Detect which cell encompasses the target text, then output its (X, Y) center coordinate. 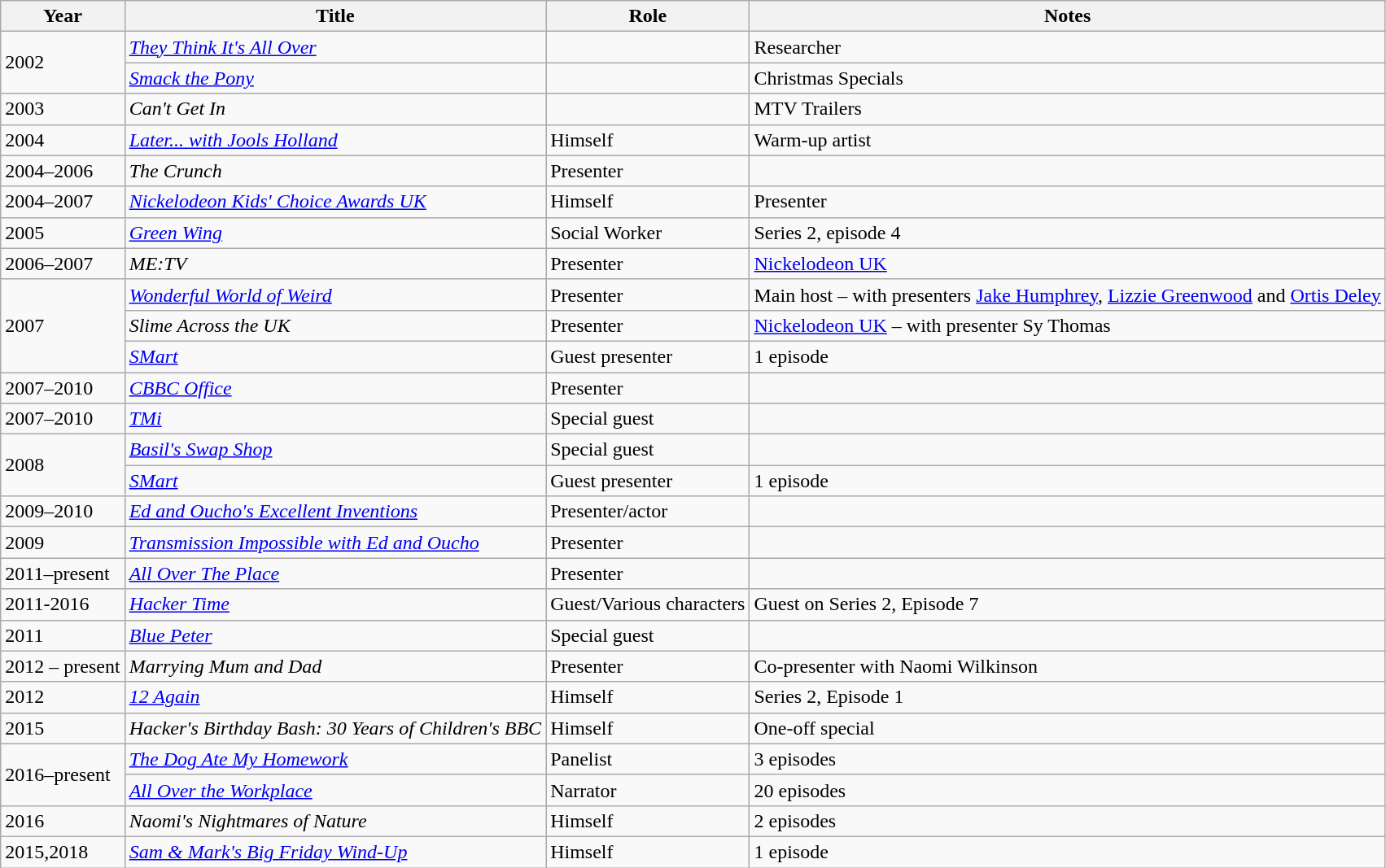
Year (63, 16)
2016–present (63, 774)
2012 (63, 697)
All Over The Place (335, 574)
Title (335, 16)
2011 (63, 635)
Hacker's Birthday Bash: 30 Years of Children's BBC (335, 728)
Main host – with presenters Jake Humphrey, Lizzie Greenwood and Ortis Deley (1068, 294)
2011-2016 (63, 604)
Can't Get In (335, 109)
2007 (63, 325)
2004–2006 (63, 171)
2004–2007 (63, 202)
Marrying Mum and Dad (335, 666)
Warm-up artist (1068, 140)
One-off special (1068, 728)
2006–2007 (63, 264)
2008 (63, 465)
Narrator (648, 790)
Blue Peter (335, 635)
2015 (63, 728)
Nickelodeon Kids' Choice Awards UK (335, 202)
2011–present (63, 574)
Nickelodeon UK (1068, 264)
ME:TV (335, 264)
20 episodes (1068, 790)
Nickelodeon UK – with presenter Sy Thomas (1068, 325)
Series 2, Episode 1 (1068, 697)
Green Wing (335, 233)
Slime Across the UK (335, 325)
12 Again (335, 697)
Co-presenter with Naomi Wilkinson (1068, 666)
2016 (63, 821)
The Crunch (335, 171)
They Think It's All Over (335, 47)
2012 – present (63, 666)
Christmas Specials (1068, 78)
Ed and Oucho's Excellent Inventions (335, 512)
Notes (1068, 16)
The Dog Ate My Homework (335, 759)
Later... with Jools Holland (335, 140)
CBBC Office (335, 388)
2004 (63, 140)
2015,2018 (63, 852)
Smack the Pony (335, 78)
TMi (335, 419)
2005 (63, 233)
Transmission Impossible with Ed and Oucho (335, 543)
3 episodes (1068, 759)
2009–2010 (63, 512)
Wonderful World of Weird (335, 294)
Panelist (648, 759)
Guest/Various characters (648, 604)
Researcher (1068, 47)
2 episodes (1068, 821)
Series 2, episode 4 (1068, 233)
2002 (63, 63)
All Over the Workplace (335, 790)
2003 (63, 109)
Social Worker (648, 233)
Basil's Swap Shop (335, 450)
Presenter/actor (648, 512)
Guest on Series 2, Episode 7 (1068, 604)
Naomi's Nightmares of Nature (335, 821)
Sam & Mark's Big Friday Wind-Up (335, 852)
Hacker Time (335, 604)
Role (648, 16)
2009 (63, 543)
MTV Trailers (1068, 109)
